Pinpoint the cell where the given text exists, returning its (x, y) midpoint coordinate. 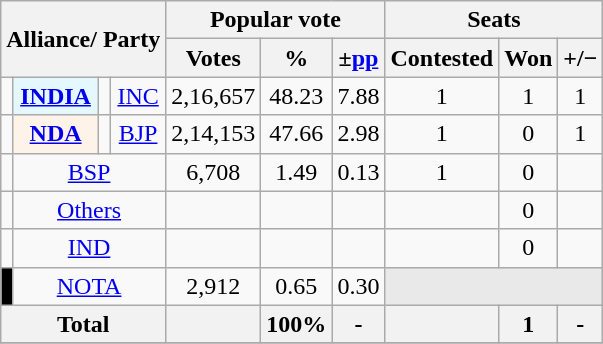
2,14,153 (214, 134)
0.13 (358, 172)
48.23 (296, 96)
±pp (358, 58)
1.49 (296, 172)
47.66 (296, 134)
NDA (55, 134)
100% (296, 324)
2,912 (214, 286)
INC (138, 96)
Popular vote (276, 20)
Contested (442, 58)
Won (528, 58)
BSP (88, 172)
Votes (214, 58)
Alliance/ Party (84, 39)
Others (88, 210)
Seats (494, 20)
% (296, 58)
2.98 (358, 134)
INDIA (55, 96)
Total (84, 324)
0.30 (358, 286)
+/− (580, 58)
2,16,657 (214, 96)
6,708 (214, 172)
BJP (138, 134)
IND (88, 248)
0.65 (296, 286)
7.88 (358, 96)
NOTA (88, 286)
